Determine the (X, Y) coordinate at the center of the cell enclosing the given text.  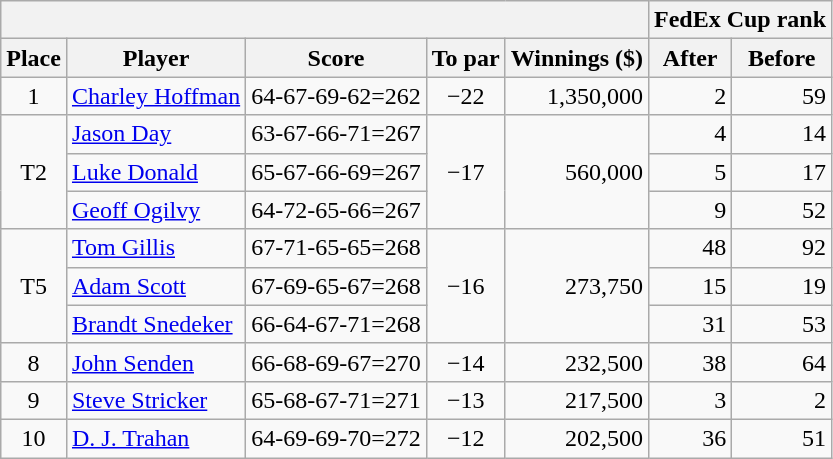
202,500 (576, 438)
Geoff Ogilvy (156, 210)
217,500 (576, 400)
48 (690, 248)
Adam Scott (156, 286)
64 (782, 362)
67-69-65-67=268 (336, 286)
To par (466, 58)
232,500 (576, 362)
Player (156, 58)
52 (782, 210)
Before (782, 58)
Brandt Snedeker (156, 324)
−13 (466, 400)
Tom Gillis (156, 248)
3 (690, 400)
560,000 (576, 172)
1,350,000 (576, 96)
64-72-65-66=267 (336, 210)
36 (690, 438)
59 (782, 96)
67-71-65-65=268 (336, 248)
63-67-66-71=267 (336, 134)
17 (782, 172)
−17 (466, 172)
Winnings ($) (576, 58)
After (690, 58)
Steve Stricker (156, 400)
Score (336, 58)
92 (782, 248)
8 (34, 362)
1 (34, 96)
John Senden (156, 362)
4 (690, 134)
−16 (466, 286)
−22 (466, 96)
64-67-69-62=262 (336, 96)
5 (690, 172)
Place (34, 58)
Jason Day (156, 134)
51 (782, 438)
Charley Hoffman (156, 96)
T5 (34, 286)
19 (782, 286)
38 (690, 362)
15 (690, 286)
D. J. Trahan (156, 438)
66-68-69-67=270 (336, 362)
64-69-69-70=272 (336, 438)
−14 (466, 362)
65-68-67-71=271 (336, 400)
T2 (34, 172)
273,750 (576, 286)
14 (782, 134)
31 (690, 324)
Luke Donald (156, 172)
66-64-67-71=268 (336, 324)
53 (782, 324)
65-67-66-69=267 (336, 172)
FedEx Cup rank (740, 20)
10 (34, 438)
−12 (466, 438)
